Scan for the cell matching the given text and deliver its [x, y] coordinate at center. 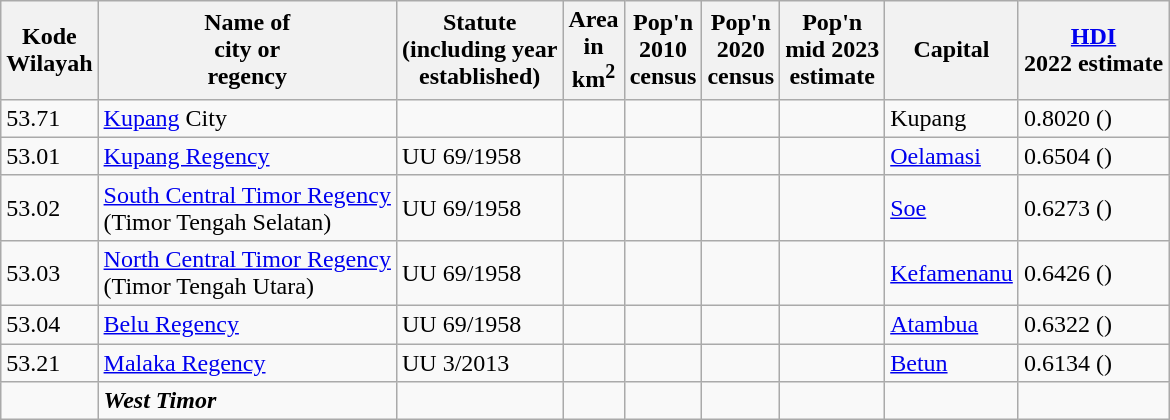
Oelamasi [952, 156]
Betun [952, 363]
Name ofcity orregency [247, 50]
0.6273 () [1093, 208]
Kode Wilayah [50, 50]
Statute (including year established) [479, 50]
Capital [952, 50]
Soe [952, 208]
53.01 [50, 156]
0.6426 () [1093, 272]
South Central Timor Regency(Timor Tengah Selatan) [247, 208]
West Timor [247, 401]
Belu Regency [247, 325]
Kupang [952, 118]
0.6504 () [1093, 156]
53.71 [50, 118]
53.03 [50, 272]
Areainkm2 [594, 50]
53.04 [50, 325]
0.6322 () [1093, 325]
HDI2022 estimate [1093, 50]
Kupang City [247, 118]
53.21 [50, 363]
Atambua [952, 325]
UU 3/2013 [479, 363]
Pop'n mid 2023 estimate [832, 50]
Pop'n 2020 census [741, 50]
Kupang Regency [247, 156]
Pop'n 2010 census [663, 50]
Kefamenanu [952, 272]
53.02 [50, 208]
Malaka Regency [247, 363]
0.8020 () [1093, 118]
North Central Timor Regency(Timor Tengah Utara) [247, 272]
0.6134 () [1093, 363]
